Capture the cell that displays the provided text and extract its [x, y] central coordinate. 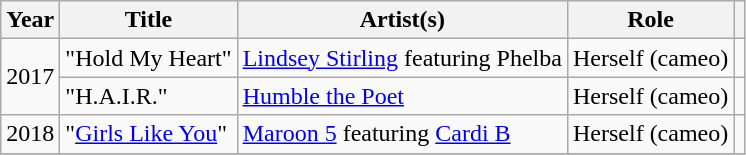
Lindsey Stirling featuring Phelba [402, 58]
Artist(s) [402, 20]
"Girls Like You" [148, 134]
Year [30, 20]
2018 [30, 134]
2017 [30, 77]
Maroon 5 featuring Cardi B [402, 134]
Role [650, 20]
"H.A.I.R." [148, 96]
Title [148, 20]
"Hold My Heart" [148, 58]
Humble the Poet [402, 96]
